Extract the [X, Y] coordinate from the center of the cell holding the provided text.  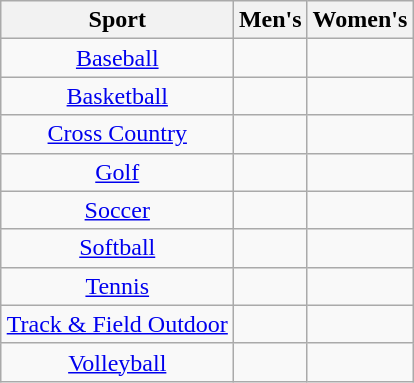
Baseball [117, 58]
Softball [117, 248]
Tennis [117, 286]
Sport [117, 20]
Golf [117, 172]
Women's [360, 20]
Volleyball [117, 362]
Track & Field Outdoor [117, 324]
Soccer [117, 210]
Cross Country [117, 134]
Men's [270, 20]
Basketball [117, 96]
